From the cell containing the given text, extract its center point as [x, y] coordinate. 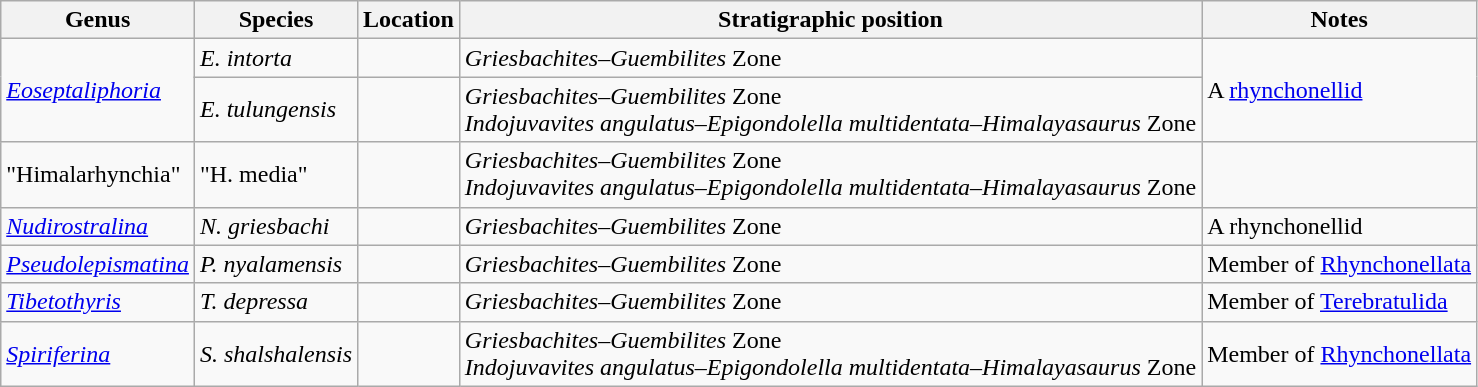
Nudirostralina [98, 226]
N. griesbachi [276, 226]
Member of Terebratulida [1340, 302]
E. tulungensis [276, 110]
Spiriferina [98, 354]
"Himalarhynchia" [98, 174]
T. depressa [276, 302]
Genus [98, 20]
Species [276, 20]
Tibetothyris [98, 302]
Location [409, 20]
Pseudolepismatina [98, 264]
S. shalshalensis [276, 354]
Stratigraphic position [830, 20]
Notes [1340, 20]
"H. media" [276, 174]
P. nyalamensis [276, 264]
E. intorta [276, 58]
Eoseptaliphoria [98, 90]
